Detect which cell encompasses the target text, then output its (x, y) center coordinate. 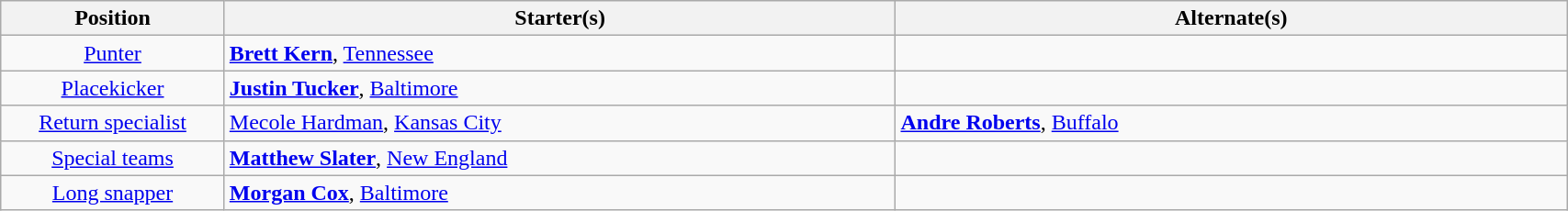
Matthew Slater, New England (560, 158)
Mecole Hardman, Kansas City (560, 123)
Punter (113, 53)
Special teams (113, 158)
Long snapper (113, 193)
Position (113, 18)
Starter(s) (560, 18)
Return specialist (113, 123)
Brett Kern, Tennessee (560, 53)
Alternate(s) (1231, 18)
Morgan Cox, Baltimore (560, 193)
Justin Tucker, Baltimore (560, 88)
Andre Roberts, Buffalo (1231, 123)
Placekicker (113, 88)
